Search for the cell housing the specified text and yield its (X, Y) center coordinate. 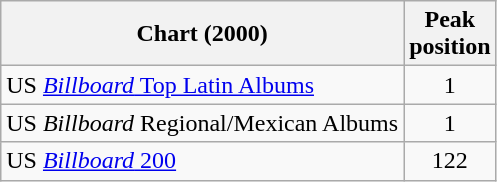
122 (450, 161)
US Billboard Regional/Mexican Albums (202, 123)
US Billboard Top Latin Albums (202, 85)
US Billboard 200 (202, 161)
Peakposition (450, 34)
Chart (2000) (202, 34)
